Locate the cell with the specified text and output its (x, y) center coordinate. 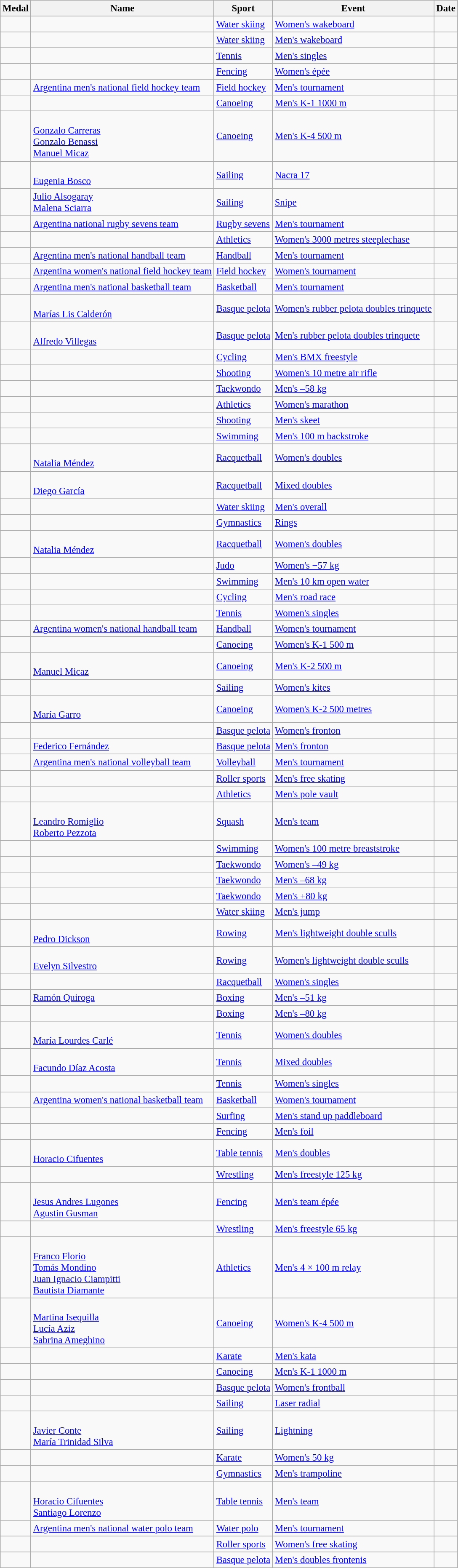
Volleyball (243, 762)
Men's lightweight double sculls (353, 933)
Men's rubber pelota doubles trinquete (353, 335)
María Garro (122, 709)
Women's frontball (353, 1388)
Horacio Cifuentes (122, 1153)
Federico Fernández (122, 747)
Women's 10 metre air rifle (353, 373)
Sport (243, 8)
Name (122, 8)
Men's 10 km open water (353, 581)
Men's –68 kg (353, 880)
Argentina national rugby sevens team (122, 224)
Men's wakeboard (353, 40)
Men's –80 kg (353, 1014)
Horacio CifuentesSantiago Lorenzo (122, 1501)
Women's wakeboard (353, 24)
Argentina women's national basketball team (122, 1100)
Men's overall (353, 507)
Marías Lis Calderón (122, 308)
Women's −57 kg (353, 566)
Women's free skating (353, 1544)
Women's 100 metre breaststroke (353, 848)
Women's fronton (353, 731)
Men's K-2 500 m (353, 666)
Men's pole vault (353, 794)
Argentina women's national field hockey team (122, 271)
Surfing (243, 1116)
Evelyn Silvestro (122, 960)
Facundo Díaz Acosta (122, 1062)
Women's 50 kg (353, 1458)
Men's 100 m backstroke (353, 436)
Men's K-4 500 m (353, 136)
Men's road race (353, 597)
Nacra 17 (353, 175)
Pedro Dickson (122, 933)
Manuel Micaz (122, 666)
Men's freestyle 65 kg (353, 1229)
Argentina women's national handball team (122, 629)
Women's rubber pelota doubles trinquete (353, 308)
Men's +80 kg (353, 896)
Medal (16, 8)
Rugby sevens (243, 224)
Water polo (243, 1528)
Argentina men's national field hockey team (122, 88)
Women's lightweight double sculls (353, 960)
Laser radial (353, 1403)
Leandro RomiglioRoberto Pezzota (122, 821)
Men's 4 × 100 m relay (353, 1267)
Men's doubles (353, 1153)
Diego García (122, 485)
Franco FlorioTomás MondinoJuan Ignacio CiampittiBautista Diamante (122, 1267)
Women's K-4 500 m (353, 1323)
Men's fronton (353, 747)
Rings (353, 522)
Men's jump (353, 912)
Men's doubles frontenis (353, 1560)
Men's skeet (353, 420)
Javier ConteMaría Trinidad Silva (122, 1431)
Men's foil (353, 1131)
Women's –49 kg (353, 864)
Ramón Quiroga (122, 998)
Men's freestyle 125 kg (353, 1175)
Eugenia Bosco (122, 175)
Argentina men's national volleyball team (122, 762)
Event (353, 8)
Alfredo Villegas (122, 335)
Martina IsequillaLucía AzizSabrina Ameghino (122, 1323)
Women's épée (353, 72)
Men's –51 kg (353, 998)
Argentina men's national water polo team (122, 1528)
Lightning (353, 1431)
Argentina men's national handball team (122, 255)
Snipe (353, 202)
Women's kites (353, 688)
Gonzalo CarrerasGonzalo BenassiManuel Micaz (122, 136)
Judo (243, 566)
Men's stand up paddleboard (353, 1116)
Women's K-1 500 m (353, 645)
María Lourdes Carlé (122, 1035)
Date (446, 8)
Men's –58 kg (353, 389)
Men's trampoline (353, 1474)
Squash (243, 821)
Men's free skating (353, 778)
Argentina men's national basketball team (122, 287)
Men's BMX freestyle (353, 357)
Women's 3000 metres steeplechase (353, 239)
Women's K-2 500 metres (353, 709)
Men's singles (353, 56)
Men's kata (353, 1356)
Julio AlsogarayMalena Sciarra (122, 202)
Jesus Andres LugonesAgustin Gusman (122, 1202)
Women's marathon (353, 405)
Men's team épée (353, 1202)
